Determine the (X, Y) coordinate at the center of the cell enclosing the given text.  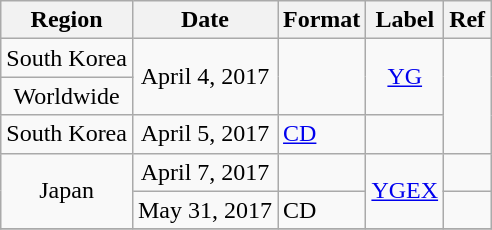
April 4, 2017 (204, 77)
YG (405, 77)
Japan (67, 191)
Label (405, 20)
May 31, 2017 (204, 210)
Worldwide (67, 96)
Date (204, 20)
YGEX (405, 191)
April 7, 2017 (204, 172)
Region (67, 20)
Format (322, 20)
April 5, 2017 (204, 134)
Ref (468, 20)
